From the cell containing the given text, extract its center point as [X, Y] coordinate. 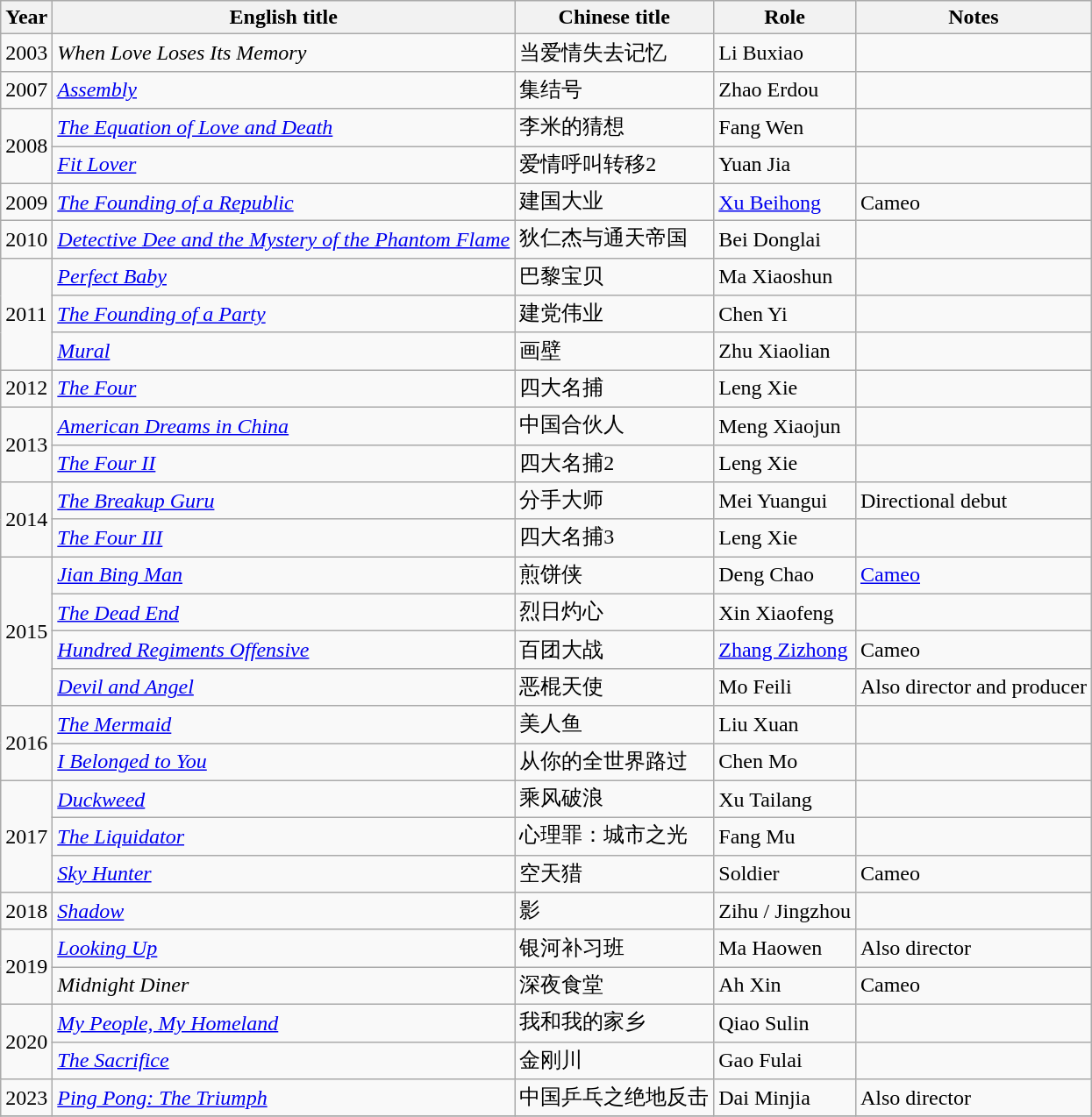
The Founding of a Republic [284, 202]
巴黎宝贝 [614, 277]
Chinese title [614, 18]
Hundred Regiments Offensive [284, 651]
When Love Loses Its Memory [284, 53]
中国乒乓之绝地反击 [614, 1098]
The Four II [284, 463]
Zihu / Jingzhou [785, 912]
2023 [26, 1098]
2013 [26, 444]
The Mermaid [284, 724]
Notes [974, 18]
The Four [284, 389]
Ah Xin [785, 985]
百团大战 [614, 651]
Year [26, 18]
English title [284, 18]
Li Buxiao [785, 53]
Liu Xuan [785, 724]
2015 [26, 631]
乘风破浪 [614, 800]
2017 [26, 836]
Chen Mo [785, 763]
2003 [26, 53]
Zhu Xiaolian [785, 351]
Meng Xiaojun [785, 426]
Jian Bing Man [284, 575]
Yuan Jia [785, 165]
Assembly [284, 89]
四大名捕2 [614, 463]
2010 [26, 240]
狄仁杰与通天帝国 [614, 240]
四大名捕3 [614, 538]
恶棍天使 [614, 687]
2011 [26, 314]
Looking Up [284, 949]
我和我的家乡 [614, 1022]
Fit Lover [284, 165]
金刚川 [614, 1061]
Role [785, 18]
Gao Fulai [785, 1061]
American Dreams in China [284, 426]
当爱情失去记忆 [614, 53]
2019 [26, 966]
集结号 [614, 89]
The Four III [284, 538]
2012 [26, 389]
Soldier [785, 873]
2007 [26, 89]
The Equation of Love and Death [284, 128]
Also director and producer [974, 687]
从你的全世界路过 [614, 763]
银河补习班 [614, 949]
Devil and Angel [284, 687]
烈日灼心 [614, 612]
2016 [26, 743]
Ma Haowen [785, 949]
The Founding of a Party [284, 314]
画壁 [614, 351]
Duckweed [284, 800]
影 [614, 912]
Chen Yi [785, 314]
Mo Feili [785, 687]
Directional debut [974, 502]
美人鱼 [614, 724]
空天猎 [614, 873]
Xu Beihong [785, 202]
建党伟业 [614, 314]
心理罪：城市之光 [614, 836]
The Breakup Guru [284, 502]
Sky Hunter [284, 873]
2020 [26, 1042]
Qiao Sulin [785, 1022]
Xin Xiaofeng [785, 612]
Fang Wen [785, 128]
My People, My Homeland [284, 1022]
中国合伙人 [614, 426]
四大名捕 [614, 389]
The Dead End [284, 612]
2018 [26, 912]
深夜食堂 [614, 985]
Ma Xiaoshun [785, 277]
Mural [284, 351]
爱情呼叫转移2 [614, 165]
Xu Tailang [785, 800]
Bei Donglai [785, 240]
2009 [26, 202]
The Sacrifice [284, 1061]
The Liquidator [284, 836]
Zhang Zizhong [785, 651]
Midnight Diner [284, 985]
Fang Mu [785, 836]
I Belonged to You [284, 763]
李米的猜想 [614, 128]
Deng Chao [785, 575]
Dai Minjia [785, 1098]
建国大业 [614, 202]
Shadow [284, 912]
Ping Pong: The Triumph [284, 1098]
Mei Yuangui [785, 502]
Zhao Erdou [785, 89]
Detective Dee and the Mystery of the Phantom Flame [284, 240]
分手大师 [614, 502]
煎饼侠 [614, 575]
Perfect Baby [284, 277]
2014 [26, 519]
2008 [26, 146]
